From the cell containing the given text, extract its center point as (X, Y) coordinate. 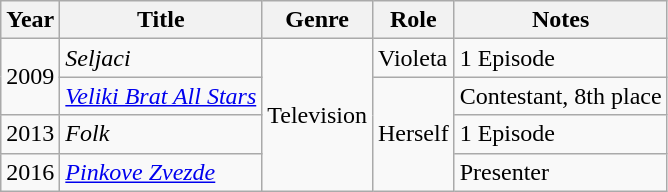
Herself (413, 134)
Violeta (413, 58)
Title (161, 20)
Year (30, 20)
Seljaci (161, 58)
Veliki Brat All Stars (161, 96)
Presenter (560, 172)
2016 (30, 172)
Genre (318, 20)
Notes (560, 20)
Television (318, 115)
2009 (30, 77)
Folk (161, 134)
Role (413, 20)
Pinkove Zvezde (161, 172)
Contestant, 8th place (560, 96)
2013 (30, 134)
